Extract the [x, y] coordinate from the center of the cell holding the provided text.  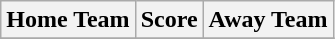
Away Team [268, 20]
Score [169, 20]
Home Team [68, 20]
